Capture the cell that displays the provided text and extract its [x, y] central coordinate. 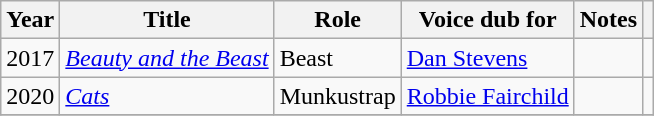
Dan Stevens [488, 58]
Year [30, 20]
Beast [338, 58]
Robbie Fairchild [488, 96]
Title [167, 20]
Munkustrap [338, 96]
Cats [167, 96]
Notes [608, 20]
Role [338, 20]
2020 [30, 96]
2017 [30, 58]
Beauty and the Beast [167, 58]
Voice dub for [488, 20]
